Provide the (X, Y) coordinate of the cell's center where the given text is located.  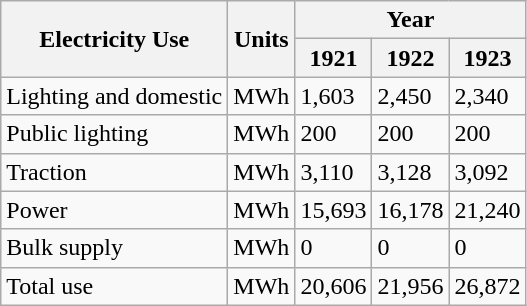
26,872 (488, 286)
1922 (410, 58)
16,178 (410, 210)
20,606 (334, 286)
Power (114, 210)
3,092 (488, 172)
1923 (488, 58)
1,603 (334, 96)
3,110 (334, 172)
Year (410, 20)
2,340 (488, 96)
21,240 (488, 210)
Units (262, 39)
2,450 (410, 96)
Lighting and domestic (114, 96)
Public lighting (114, 134)
21,956 (410, 286)
Electricity Use (114, 39)
Total use (114, 286)
15,693 (334, 210)
3,128 (410, 172)
1921 (334, 58)
Traction (114, 172)
Bulk supply (114, 248)
